Locate the cell with the specified text and output its (x, y) center coordinate. 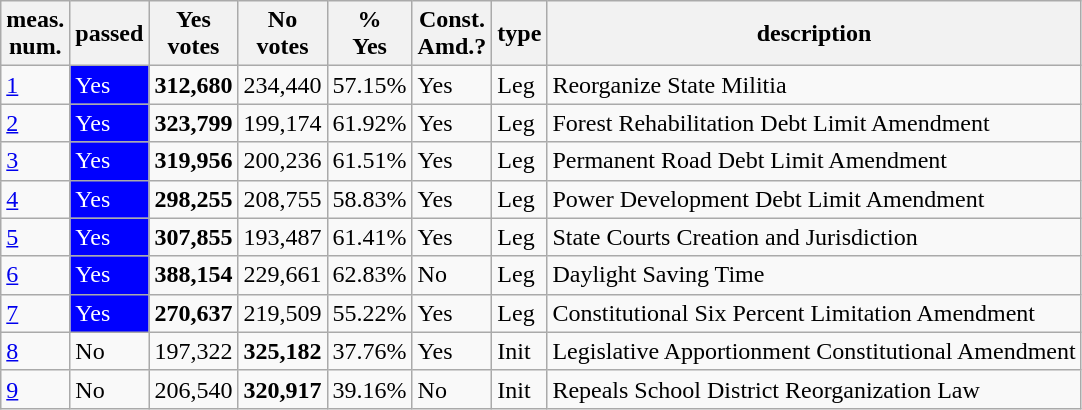
61.51% (370, 161)
62.83% (370, 275)
passed (110, 34)
57.15% (370, 85)
270,637 (194, 313)
61.92% (370, 123)
%Yes (370, 34)
298,255 (194, 199)
Legislative Apportionment Constitutional Amendment (814, 351)
208,755 (282, 199)
58.83% (370, 199)
Permanent Road Debt Limit Amendment (814, 161)
1 (36, 85)
meas.num. (36, 34)
319,956 (194, 161)
description (814, 34)
Forest Rehabilitation Debt Limit Amendment (814, 123)
State Courts Creation and Jurisdiction (814, 237)
388,154 (194, 275)
199,174 (282, 123)
Power Development Debt Limit Amendment (814, 199)
9 (36, 389)
Daylight Saving Time (814, 275)
206,540 (194, 389)
219,509 (282, 313)
Yesvotes (194, 34)
4 (36, 199)
234,440 (282, 85)
type (520, 34)
320,917 (282, 389)
Const.Amd.? (452, 34)
2 (36, 123)
312,680 (194, 85)
Reorganize State Militia (814, 85)
7 (36, 313)
Constitutional Six Percent Limitation Amendment (814, 313)
229,661 (282, 275)
8 (36, 351)
37.76% (370, 351)
307,855 (194, 237)
6 (36, 275)
323,799 (194, 123)
39.16% (370, 389)
325,182 (282, 351)
5 (36, 237)
200,236 (282, 161)
61.41% (370, 237)
Repeals School District Reorganization Law (814, 389)
193,487 (282, 237)
Novotes (282, 34)
55.22% (370, 313)
3 (36, 161)
197,322 (194, 351)
